Determine the (x, y) coordinate at the center of the cell enclosing the given text.  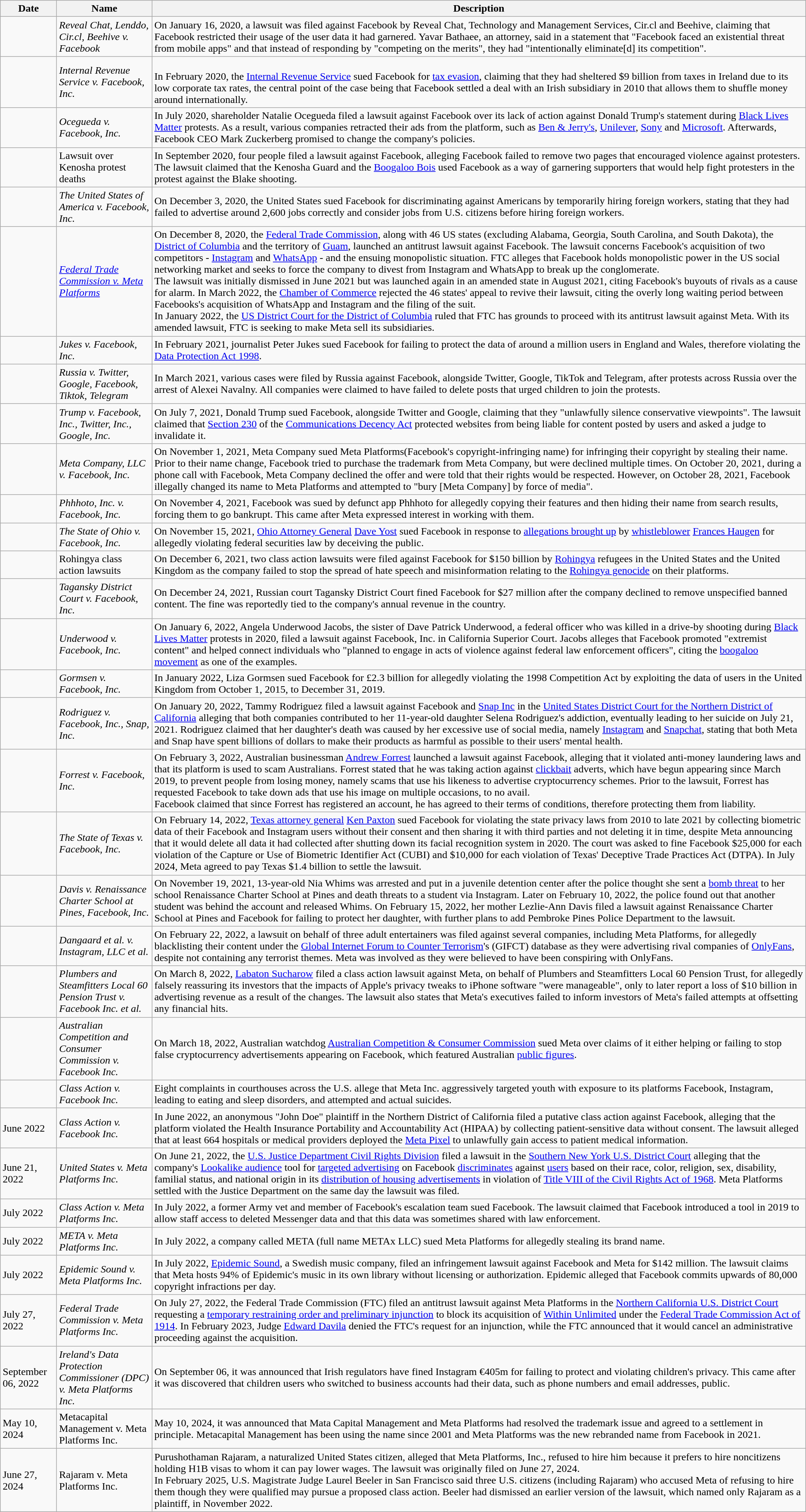
Lawsuit over Kenosha protest deaths (104, 167)
June 27, 2024 (28, 1480)
Phhhoto, Inc. v. Facebook, Inc. (104, 508)
Federal Trade Commission v. Meta Platforms Inc. (104, 1321)
July 27, 2022 (28, 1321)
Ocegueda v. Facebook, Inc. (104, 128)
Federal Trade Commission v. Meta Platforms (104, 281)
September 06, 2022 (28, 1378)
Internal Revenue Service v. Facebook, Inc. (104, 82)
Jukes v. Facebook, Inc. (104, 350)
Dangaard et al. v. Instagram, LLC et al. (104, 946)
The State of Texas v. Facebook, Inc. (104, 843)
Davis v. Renaissance Charter School at Pines, Facebook, Inc. (104, 900)
June 21, 2022 (28, 1173)
Australian Competition and Consumer Commission v. Facebook Inc. (104, 1048)
Forrest v. Facebook, Inc. (104, 781)
Description (479, 9)
Rodriguez v. Facebook, Inc., Snap, Inc. (104, 724)
Tagansky District Court v. Facebook, Inc. (104, 599)
Meta Company, LLC v. Facebook, Inc. (104, 469)
Russia v. Twitter, Google, Facebook, Tiktok, Telegram (104, 384)
Date (28, 9)
Rohingya class action lawsuits (104, 565)
Name (104, 9)
June 2022 (28, 1128)
The United States of America v. Facebook, Inc. (104, 207)
May 10, 2024 (28, 1429)
Epidemic Sound v. Meta Platforms Inc. (104, 1275)
United States v. Meta Platforms Inc. (104, 1173)
The State of Ohio v. Facebook, Inc. (104, 537)
Plumbers and Steamfitters Local 60 Pension Trust v. Facebook Inc. et al. (104, 992)
Ireland's Data Protection Commissioner (DPC) v. Meta Platforms Inc. (104, 1378)
Trump v. Facebook, Inc., Twitter, Inc., Google, Inc. (104, 423)
Metacapital Management v. Meta Platforms Inc. (104, 1429)
Rajaram v. Meta Platforms Inc. (104, 1480)
Gormsen v. Facebook, Inc. (104, 684)
Class Action v. Meta Platforms Inc. (104, 1213)
META v. Meta Platforms Inc. (104, 1241)
Reveal Chat, Lenddo, Cir.cl, Beehive v. Facebook (104, 37)
Underwood v. Facebook, Inc. (104, 644)
In July 2022, a company called META (full name METAx LLC) sued Meta Platforms for allegedly stealing its brand name. (479, 1241)
